Output the (x, y) coordinate of the center of the cell containing the given text.  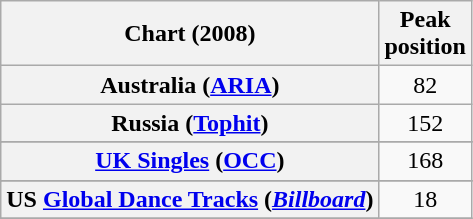
US Global Dance Tracks (Billboard) (190, 199)
UK Singles (OCC) (190, 161)
152 (425, 123)
168 (425, 161)
Chart (2008) (190, 34)
Peakposition (425, 34)
Australia (ARIA) (190, 85)
18 (425, 199)
Russia (Tophit) (190, 123)
82 (425, 85)
